Scan for the cell matching the given text and deliver its [x, y] coordinate at center. 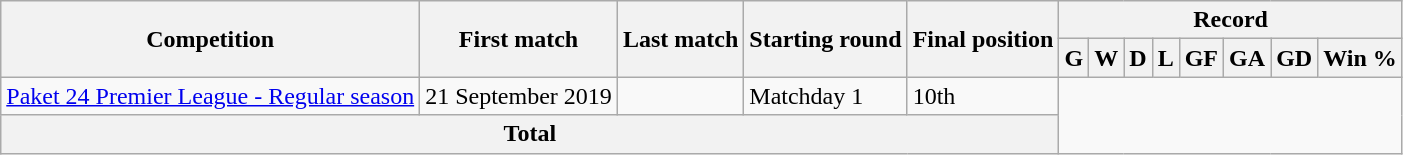
Matchday 1 [826, 96]
Starting round [826, 39]
21 September 2019 [519, 96]
Win % [1360, 58]
GA [1248, 58]
L [1166, 58]
Total [530, 134]
Final position [983, 39]
Competition [210, 39]
10th [983, 96]
D [1138, 58]
W [1106, 58]
Paket 24 Premier League - Regular season [210, 96]
GF [1201, 58]
First match [519, 39]
GD [1294, 58]
G [1074, 58]
Last match [680, 39]
Record [1230, 20]
